Search for the cell housing the specified text and yield its [X, Y] center coordinate. 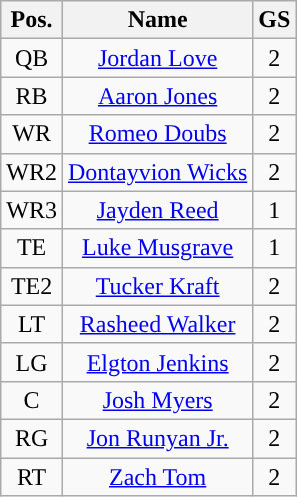
WR [32, 134]
Dontayvion Wicks [157, 172]
RT [32, 477]
Jordan Love [157, 58]
Zach Tom [157, 477]
Name [157, 20]
LG [32, 362]
WR3 [32, 210]
QB [32, 58]
GS [274, 20]
RG [32, 438]
Romeo Doubs [157, 134]
TE [32, 248]
TE2 [32, 286]
Luke Musgrave [157, 248]
WR2 [32, 172]
Pos. [32, 20]
LT [32, 324]
RB [32, 96]
Josh Myers [157, 400]
C [32, 400]
Aaron Jones [157, 96]
Rasheed Walker [157, 324]
Elgton Jenkins [157, 362]
Tucker Kraft [157, 286]
Jayden Reed [157, 210]
Jon Runyan Jr. [157, 438]
